Search for the cell housing the specified text and yield its [X, Y] center coordinate. 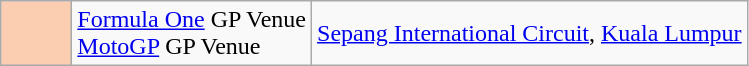
Sepang International Circuit, Kuala Lumpur [530, 34]
Formula One GP VenueMotoGP GP Venue [192, 34]
